Search for the cell housing the specified text and yield its [x, y] center coordinate. 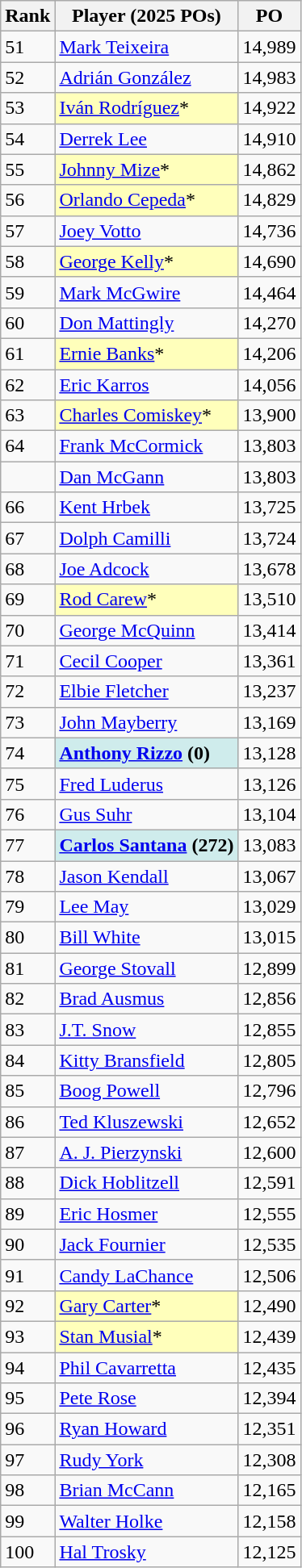
74 [27, 753]
Orlando Cepeda* [147, 200]
13,510 [270, 600]
Jack Fournier [147, 1244]
64 [27, 446]
69 [27, 600]
Phil Cavarretta [147, 1368]
99 [27, 1521]
Candy LaChance [147, 1275]
Hal Trosky [147, 1552]
59 [27, 292]
56 [27, 200]
12,435 [270, 1368]
Brad Ausmus [147, 999]
13,900 [270, 416]
66 [27, 508]
14,829 [270, 200]
Elbie Fletcher [147, 692]
58 [27, 261]
96 [27, 1429]
12,165 [270, 1491]
67 [27, 538]
14,270 [270, 323]
61 [27, 353]
78 [27, 876]
13,724 [270, 538]
Boog Powell [147, 1091]
George Kelly* [147, 261]
Adrián González [147, 77]
Rank [27, 16]
14,862 [270, 169]
14,690 [270, 261]
George McQuinn [147, 630]
12,856 [270, 999]
13,067 [270, 876]
13,104 [270, 814]
13,237 [270, 692]
12,899 [270, 968]
Dolph Camilli [147, 538]
Jason Kendall [147, 876]
97 [27, 1460]
98 [27, 1491]
Anthony Rizzo (0) [147, 753]
12,308 [270, 1460]
14,983 [270, 77]
54 [27, 139]
53 [27, 108]
Mark Teixeira [147, 47]
Frank McCormick [147, 446]
57 [27, 231]
13,414 [270, 630]
14,989 [270, 47]
Iván Rodríguez* [147, 108]
12,652 [270, 1122]
12,855 [270, 1030]
Carlos Santana (272) [147, 845]
13,015 [270, 938]
John Mayberry [147, 722]
86 [27, 1122]
Gary Carter* [147, 1306]
14,922 [270, 108]
51 [27, 47]
Cecil Cooper [147, 661]
Fred Luderus [147, 784]
Dan McGann [147, 477]
76 [27, 814]
81 [27, 968]
12,125 [270, 1552]
PO [270, 16]
13,678 [270, 569]
Walter Holke [147, 1521]
Kent Hrbek [147, 508]
Kitty Bransfield [147, 1060]
55 [27, 169]
Brian McCann [147, 1491]
84 [27, 1060]
68 [27, 569]
14,056 [270, 385]
Dick Hoblitzell [147, 1183]
14,464 [270, 292]
Bill White [147, 938]
Derrek Lee [147, 139]
12,506 [270, 1275]
Mark McGwire [147, 292]
88 [27, 1183]
12,555 [270, 1214]
92 [27, 1306]
Eric Karros [147, 385]
Ryan Howard [147, 1429]
Joe Adcock [147, 569]
Ernie Banks* [147, 353]
80 [27, 938]
A. J. Pierzynski [147, 1152]
72 [27, 692]
13,725 [270, 508]
12,591 [270, 1183]
14,206 [270, 353]
Joey Votto [147, 231]
Player (2025 POs) [147, 16]
12,394 [270, 1399]
79 [27, 907]
12,490 [270, 1306]
70 [27, 630]
12,158 [270, 1521]
85 [27, 1091]
90 [27, 1244]
100 [27, 1552]
83 [27, 1030]
73 [27, 722]
Pete Rose [147, 1399]
93 [27, 1336]
Charles Comiskey* [147, 416]
91 [27, 1275]
13,361 [270, 661]
12,796 [270, 1091]
14,910 [270, 139]
52 [27, 77]
Lee May [147, 907]
Don Mattingly [147, 323]
12,600 [270, 1152]
63 [27, 416]
13,083 [270, 845]
12,351 [270, 1429]
12,805 [270, 1060]
87 [27, 1152]
95 [27, 1399]
60 [27, 323]
13,128 [270, 753]
12,439 [270, 1336]
62 [27, 385]
Stan Musial* [147, 1336]
Johnny Mize* [147, 169]
J.T. Snow [147, 1030]
Rudy York [147, 1460]
13,169 [270, 722]
Eric Hosmer [147, 1214]
75 [27, 784]
71 [27, 661]
82 [27, 999]
12,535 [270, 1244]
Rod Carew* [147, 600]
Gus Suhr [147, 814]
13,029 [270, 907]
Ted Kluszewski [147, 1122]
89 [27, 1214]
94 [27, 1368]
14,736 [270, 231]
13,126 [270, 784]
George Stovall [147, 968]
77 [27, 845]
